Detect which cell encompasses the target text, then output its (X, Y) center coordinate. 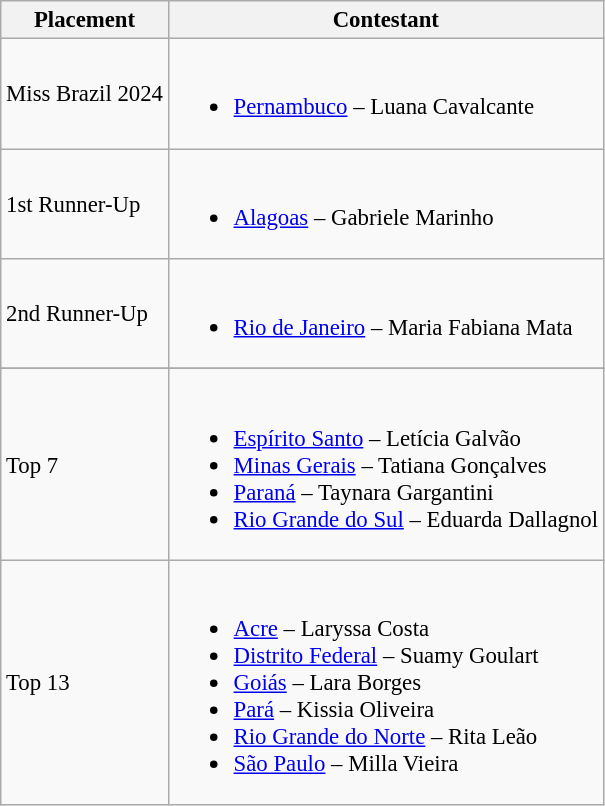
Contestant (386, 20)
Pernambuco – Luana Cavalcante (386, 94)
Miss Brazil 2024 (85, 94)
2nd Runner-Up (85, 314)
Rio de Janeiro – Maria Fabiana Mata (386, 314)
Placement (85, 20)
Alagoas – Gabriele Marinho (386, 204)
Espírito Santo – Letícia GalvãoMinas Gerais – Tatiana GonçalvesParaná – Taynara GargantiniRio Grande do Sul – Eduarda Dallagnol (386, 464)
1st Runner-Up (85, 204)
Acre – Laryssa CostaDistrito Federal – Suamy GoulartGoiás – Lara BorgesPará – Kissia OliveiraRio Grande do Norte – Rita LeãoSão Paulo – Milla Vieira (386, 682)
Top 7 (85, 464)
Top 13 (85, 682)
